Search for the cell housing the specified text and yield its [X, Y] center coordinate. 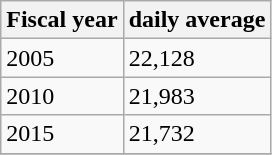
daily average [197, 20]
2005 [62, 58]
2010 [62, 96]
2015 [62, 134]
22,128 [197, 58]
Fiscal year [62, 20]
21,732 [197, 134]
21,983 [197, 96]
